Locate the cell with the specified text and output its [x, y] center coordinate. 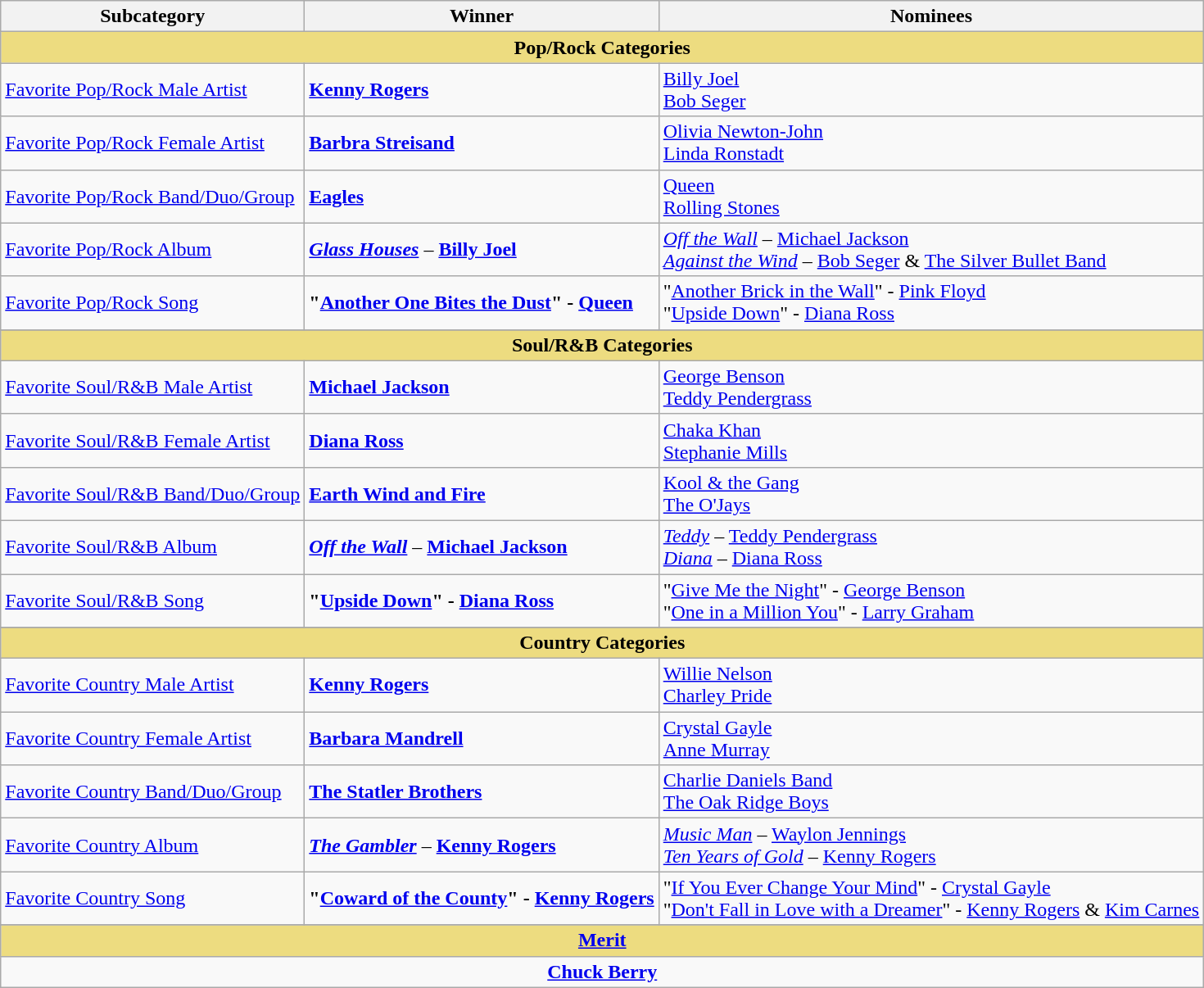
Teddy – Teddy Pendergrass Diana – Diana Ross [931, 547]
Merit [603, 940]
Billy Joel Bob Seger [931, 90]
Favorite Pop/Rock Male Artist [152, 90]
"Upside Down" - Diana Ross [482, 600]
"Coward of the County" - Kenny Rogers [482, 898]
Michael Jackson [482, 387]
Favorite Pop/Rock Song [152, 303]
Favorite Soul/R&B Female Artist [152, 441]
Favorite Pop/Rock Female Artist [152, 143]
Favorite Country Female Artist [152, 739]
The Gambler – Kenny Rogers [482, 845]
Favorite Country Male Artist [152, 685]
"Another One Bites the Dust" - Queen [482, 303]
"Give Me the Night" - George Benson "One in a Million You" - Larry Graham [931, 600]
The Statler Brothers [482, 791]
Favorite Country Song [152, 898]
Nominees [931, 16]
George Benson Teddy Pendergrass [931, 387]
Favorite Soul/R&B Male Artist [152, 387]
Subcategory [152, 16]
Barbara Mandrell [482, 739]
Queen Rolling Stones [931, 197]
Off the Wall – Michael Jackson [482, 547]
Charlie Daniels Band The Oak Ridge Boys [931, 791]
Eagles [482, 197]
Favorite Country Album [152, 845]
Willie Nelson Charley Pride [931, 685]
Favorite Soul/R&B Song [152, 600]
Soul/R&B Categories [603, 345]
Pop/Rock Categories [603, 48]
"Another Brick in the Wall" - Pink Floyd "Upside Down" - Diana Ross [931, 303]
Favorite Soul/R&B Album [152, 547]
Diana Ross [482, 441]
"If You Ever Change Your Mind" - Crystal Gayle "Don't Fall in Love with a Dreamer" - Kenny Rogers & Kim Carnes [931, 898]
Favorite Pop/Rock Band/Duo/Group [152, 197]
Favorite Country Band/Duo/Group [152, 791]
Chaka Khan Stephanie Mills [931, 441]
Music Man – Waylon Jennings Ten Years of Gold – Kenny Rogers [931, 845]
Olivia Newton-John Linda Ronstadt [931, 143]
Barbra Streisand [482, 143]
Glass Houses – Billy Joel [482, 249]
Chuck Berry [603, 972]
Favorite Soul/R&B Band/Duo/Group [152, 493]
Winner [482, 16]
Country Categories [603, 643]
Off the Wall – Michael Jackson Against the Wind – Bob Seger & The Silver Bullet Band [931, 249]
Favorite Pop/Rock Album [152, 249]
Kool & the Gang The O'Jays [931, 493]
Earth Wind and Fire [482, 493]
Crystal Gayle Anne Murray [931, 739]
